Detect which cell encompasses the target text, then output its (x, y) center coordinate. 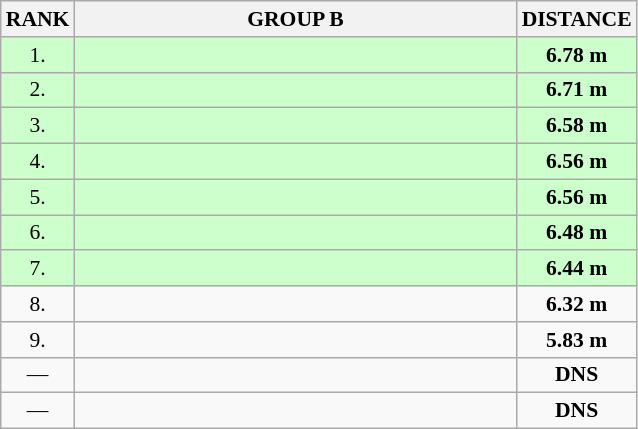
7. (38, 269)
6.44 m (577, 269)
8. (38, 304)
GROUP B (295, 19)
2. (38, 90)
1. (38, 55)
9. (38, 340)
6.71 m (577, 90)
5.83 m (577, 340)
6.78 m (577, 55)
5. (38, 197)
RANK (38, 19)
6.58 m (577, 126)
6.48 m (577, 233)
4. (38, 162)
6.32 m (577, 304)
6. (38, 233)
DISTANCE (577, 19)
3. (38, 126)
